Capture the cell that displays the provided text and extract its (X, Y) central coordinate. 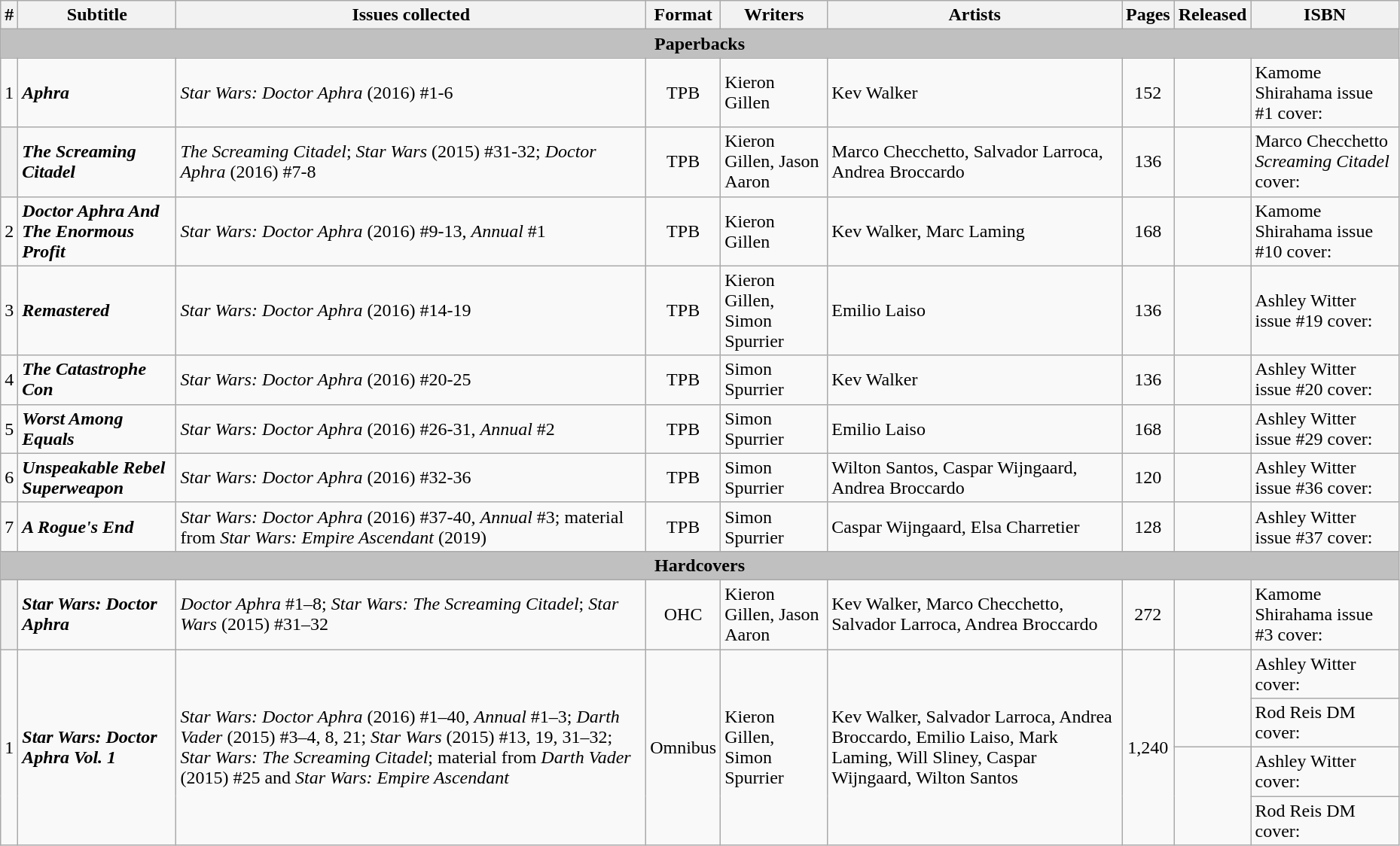
6 (9, 477)
Kev Walker, Marco Checchetto, Salvador Larroca, Andrea Broccardo (975, 614)
Doctor Aphra And The Enormous Profit (97, 231)
1,240 (1148, 747)
The Catastrophe Con (97, 379)
Pages (1148, 15)
Unspeakable Rebel Superweapon (97, 477)
Writers (774, 15)
Artists (975, 15)
The Screaming Citadel; Star Wars (2015) #31-32; Doctor Aphra (2016) #7-8 (411, 162)
Caspar Wijngaard, Elsa Charretier (975, 527)
Format (684, 15)
Kamome Shirahama issue #1 cover: (1325, 93)
Released (1212, 15)
Star Wars: Doctor Aphra Vol. 1 (97, 747)
Kev Walker, Salvador Larroca, Andrea Broccardo, Emilio Laiso, Mark Laming, Will Sliney, Caspar Wijngaard, Wilton Santos (975, 747)
Kamome Shirahama issue #3 cover: (1325, 614)
120 (1148, 477)
Ashley Witter issue #19 cover: (1325, 310)
Star Wars: Doctor Aphra (2016) #1-6 (411, 93)
Omnibus (684, 747)
Wilton Santos, Caspar Wijngaard, Andrea Broccardo (975, 477)
Marco Checchetto, Salvador Larroca, Andrea Broccardo (975, 162)
Kev Walker, Marc Laming (975, 231)
Hardcovers (700, 565)
Issues collected (411, 15)
Subtitle (97, 15)
Star Wars: Doctor Aphra (97, 614)
Marco Checchetto Screaming Citadel cover: (1325, 162)
ISBN (1325, 15)
Star Wars: Doctor Aphra (2016) #9-13, Annual #1 (411, 231)
Paperbacks (700, 44)
Star Wars: Doctor Aphra (2016) #26-31, Annual #2 (411, 429)
5 (9, 429)
Aphra (97, 93)
7 (9, 527)
Ashley Witter issue #20 cover: (1325, 379)
The Screaming Citadel (97, 162)
A Rogue's End (97, 527)
Star Wars: Doctor Aphra (2016) #20-25 (411, 379)
# (9, 15)
Remastered (97, 310)
Star Wars: Doctor Aphra (2016) #32-36 (411, 477)
128 (1148, 527)
4 (9, 379)
Kamome Shirahama issue #10 cover: (1325, 231)
Ashley Witter issue #36 cover: (1325, 477)
Ashley Witter issue #37 cover: (1325, 527)
Worst Among Equals (97, 429)
Star Wars: Doctor Aphra (2016) #14-19 (411, 310)
2 (9, 231)
152 (1148, 93)
Doctor Aphra #1–8; Star Wars: The Screaming Citadel; Star Wars (2015) #31–32 (411, 614)
Ashley Witter issue #29 cover: (1325, 429)
OHC (684, 614)
272 (1148, 614)
3 (9, 310)
Star Wars: Doctor Aphra (2016) #37-40, Annual #3; material from Star Wars: Empire Ascendant (2019) (411, 527)
